Provide the (x, y) coordinate of the cell's center where the given text is located.  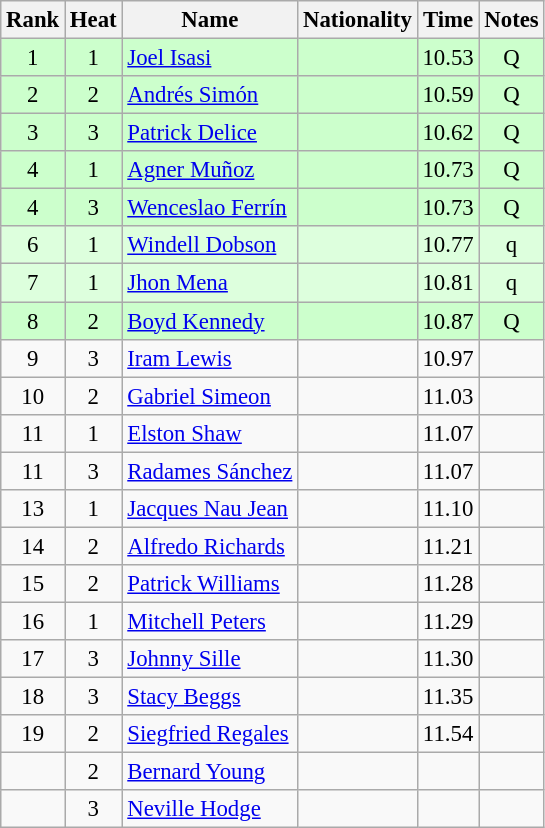
Nationality (358, 20)
Windell Dobson (210, 245)
Joel Isasi (210, 58)
Notes (512, 20)
11.28 (448, 584)
Patrick Williams (210, 584)
11.29 (448, 621)
Neville Hodge (210, 809)
Bernard Young (210, 772)
Iram Lewis (210, 358)
14 (33, 546)
10.62 (448, 133)
10.81 (448, 283)
Siegfried Regales (210, 734)
13 (33, 509)
Rank (33, 20)
11.35 (448, 697)
Wenceslao Ferrín (210, 208)
10.87 (448, 321)
10 (33, 396)
16 (33, 621)
Time (448, 20)
11.21 (448, 546)
Andrés Simón (210, 95)
7 (33, 283)
10.53 (448, 58)
9 (33, 358)
10.97 (448, 358)
Alfredo Richards (210, 546)
Mitchell Peters (210, 621)
Agner Muñoz (210, 170)
19 (33, 734)
11.54 (448, 734)
Jhon Mena (210, 283)
Heat (94, 20)
11.03 (448, 396)
Boyd Kennedy (210, 321)
15 (33, 584)
18 (33, 697)
8 (33, 321)
10.77 (448, 245)
Stacy Beggs (210, 697)
Patrick Delice (210, 133)
17 (33, 659)
Gabriel Simeon (210, 396)
Elston Shaw (210, 433)
Jacques Nau Jean (210, 509)
Name (210, 20)
Johnny Sille (210, 659)
11.10 (448, 509)
6 (33, 245)
Radames Sánchez (210, 471)
11.30 (448, 659)
10.59 (448, 95)
